Detect which cell encompasses the target text, then output its (X, Y) center coordinate. 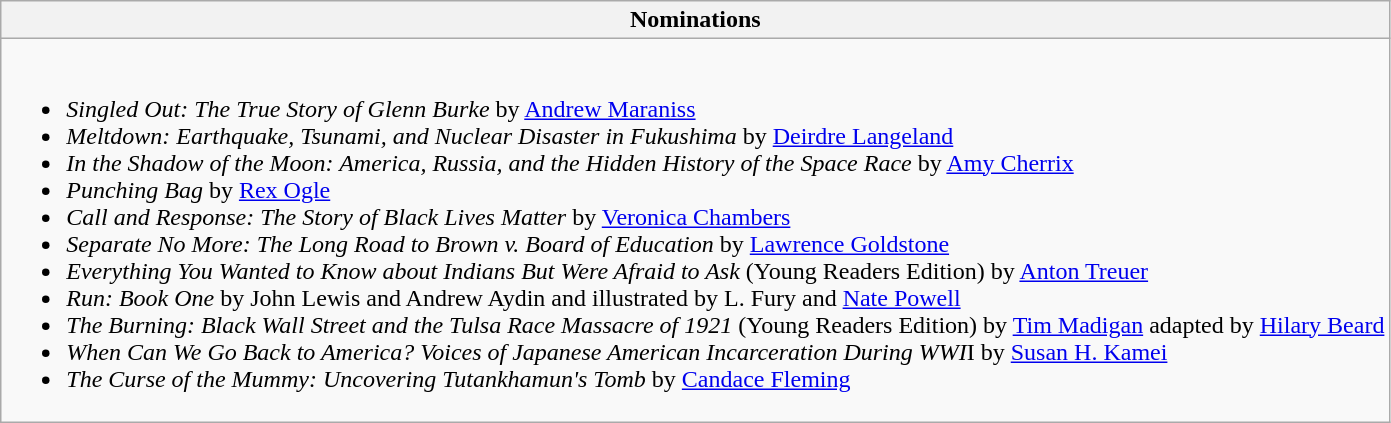
Nominations (696, 20)
